Search for the cell housing the specified text and yield its [x, y] center coordinate. 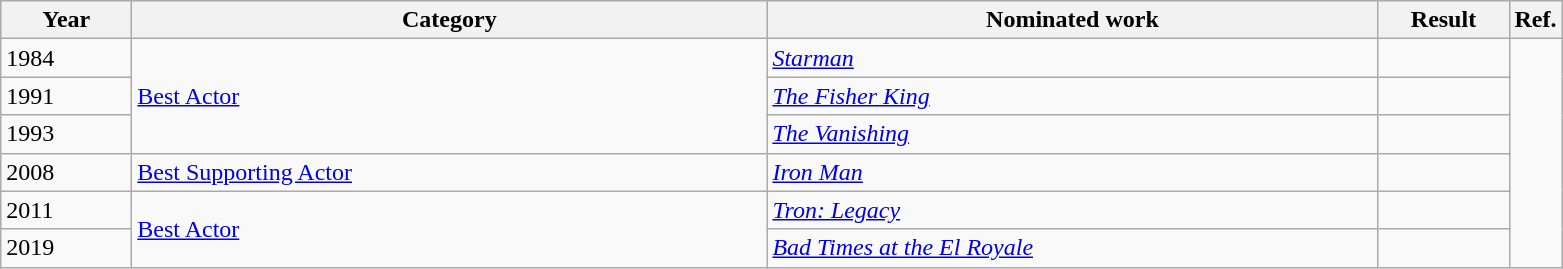
Year [66, 20]
Tron: Legacy [1072, 210]
Iron Man [1072, 172]
Result [1444, 20]
Starman [1072, 58]
Nominated work [1072, 20]
The Vanishing [1072, 134]
The Fisher King [1072, 96]
2011 [66, 210]
Category [450, 20]
Ref. [1536, 20]
2008 [66, 172]
1984 [66, 58]
Best Supporting Actor [450, 172]
2019 [66, 248]
1991 [66, 96]
1993 [66, 134]
Bad Times at the El Royale [1072, 248]
